Output the [X, Y] coordinate of the center of the cell containing the given text.  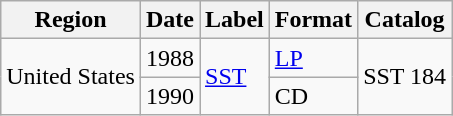
SST 184 [405, 77]
Date [170, 20]
1990 [170, 96]
1988 [170, 58]
CD [313, 96]
United States [71, 77]
Format [313, 20]
Region [71, 20]
LP [313, 58]
Label [235, 20]
Catalog [405, 20]
SST [235, 77]
